Extract the [X, Y] coordinate from the center of the cell holding the provided text.  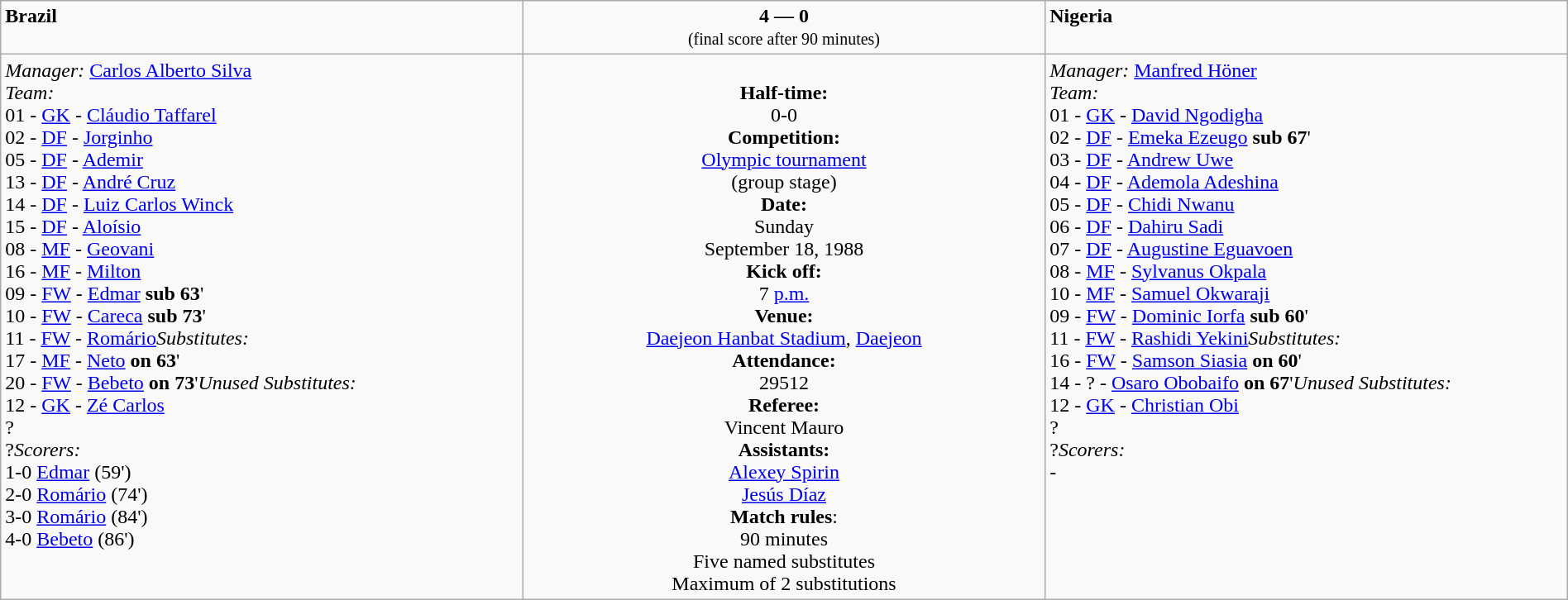
Nigeria [1307, 28]
Brazil [262, 28]
4 — 0(final score after 90 minutes) [784, 28]
